Search for the cell housing the specified text and yield its (X, Y) center coordinate. 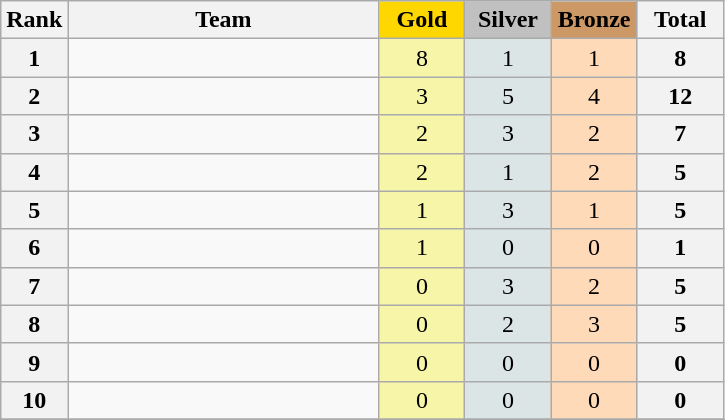
12 (680, 96)
Total (680, 20)
Rank (34, 20)
10 (34, 400)
Team (224, 20)
Silver (508, 20)
9 (34, 362)
Bronze (594, 20)
6 (34, 248)
Gold (422, 20)
